Capture the cell that displays the provided text and extract its [X, Y] central coordinate. 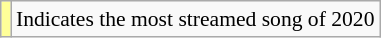
Indicates the most streamed song of 2020 [196, 19]
